Extract the [x, y] coordinate from the center of the cell holding the provided text.  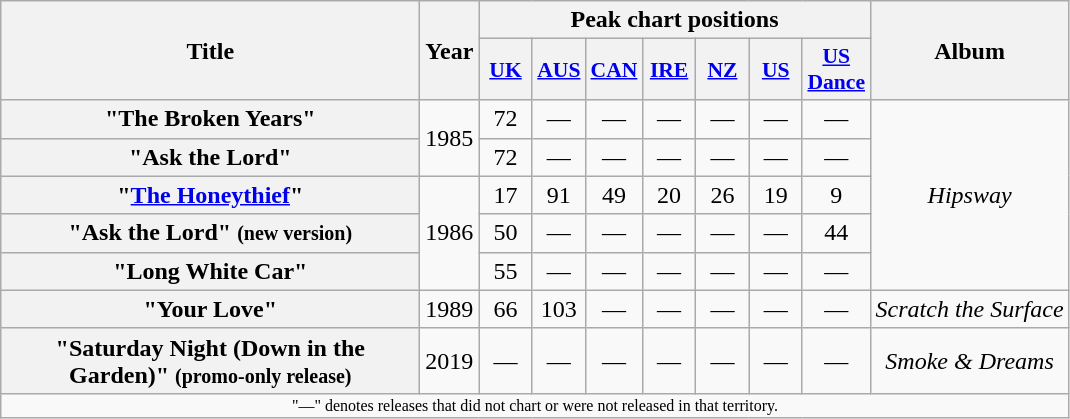
Hipsway [970, 195]
"The Broken Years" [210, 119]
"—" denotes releases that did not chart or were not released in that territory. [535, 405]
"Your Love" [210, 309]
Year [450, 50]
Scratch the Surface [970, 309]
Title [210, 50]
Smoke & Dreams [970, 360]
Album [970, 50]
"Ask the Lord" (new version) [210, 233]
1989 [450, 309]
44 [836, 233]
AUS [558, 70]
1985 [450, 138]
IRE [668, 70]
103 [558, 309]
US Dance [836, 70]
"The Honeythief" [210, 195]
1986 [450, 233]
49 [614, 195]
US [776, 70]
Peak chart positions [674, 20]
9 [836, 195]
NZ [722, 70]
66 [506, 309]
91 [558, 195]
"Saturday Night (Down in the Garden)" (promo-only release) [210, 360]
CAN [614, 70]
20 [668, 195]
"Long White Car" [210, 271]
19 [776, 195]
17 [506, 195]
55 [506, 271]
2019 [450, 360]
UK [506, 70]
50 [506, 233]
"Ask the Lord" [210, 157]
26 [722, 195]
